Pinpoint the cell where the given text exists, returning its (x, y) midpoint coordinate. 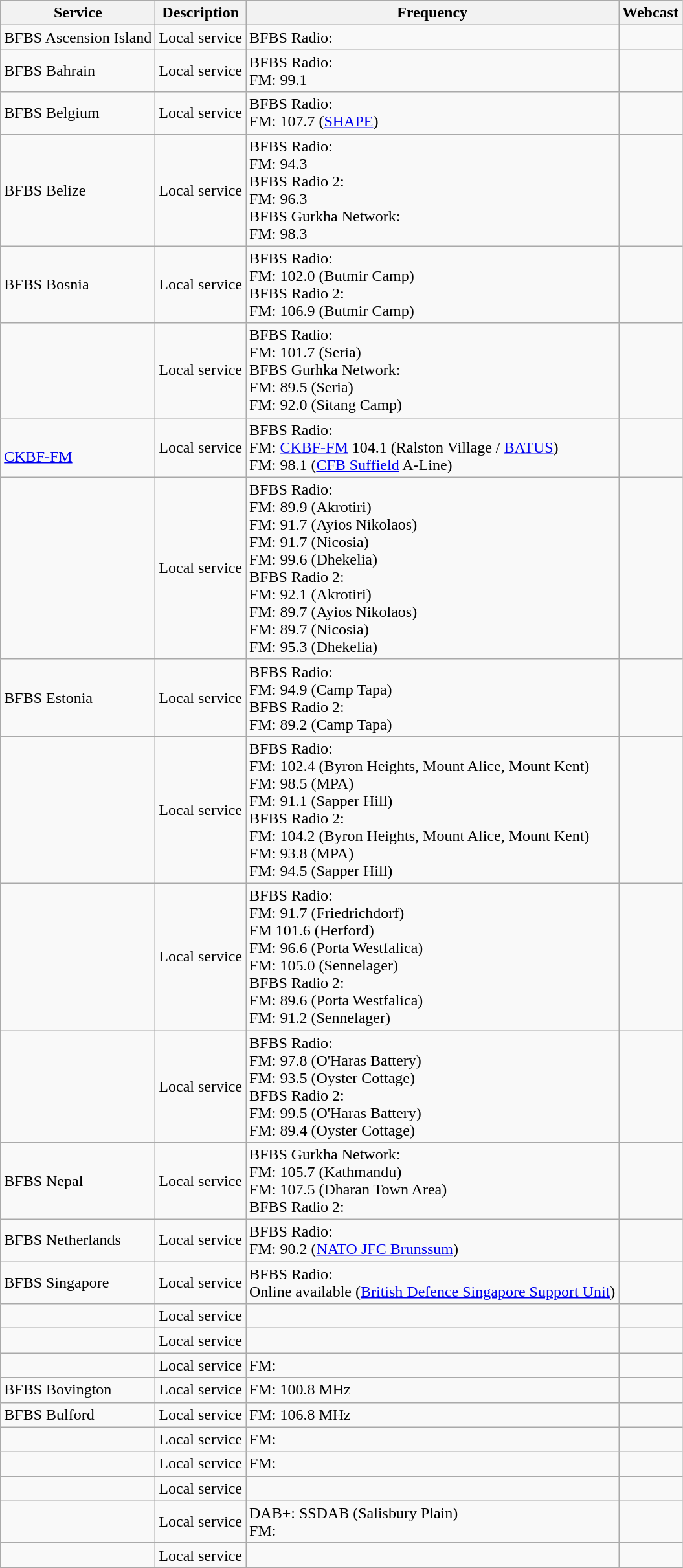
BFBS Radio:FM: 101.7 (Seria)BFBS Gurhka Network:FM: 89.5 (Seria)FM: 92.0 (Sitang Camp) (432, 370)
BFBS Bahrain (78, 71)
BFBS Radio:FM: CKBF-FM 104.1 (Ralston Village / BATUS)FM: 98.1 (CFB Suffield A-Line) (432, 447)
FM: 100.8 MHz (432, 1390)
BFBS Radio:Online available (British Defence Singapore Support Unit) (432, 1283)
BFBS Bovington (78, 1390)
FM: 106.8 MHz (432, 1415)
BFBS Radio:FM: 97.8 (O'Haras Battery)FM: 93.5 (Oyster Cottage)BFBS Radio 2:FM: 99.5 (O'Haras Battery)FM: 89.4 (Oyster Cottage) (432, 1086)
BFBS Radio:FM: 94.3BFBS Radio 2:FM: 96.3BFBS Gurkha Network:FM: 98.3 (432, 190)
BFBS Radio:FM: 90.2 (NATO JFC Brunssum) (432, 1240)
DAB+: SSDAB (Salisbury Plain)FM: (432, 1521)
Description (201, 13)
BFBS Belize (78, 190)
BFBS Radio:FM: 107.7 (SHAPE) (432, 113)
BFBS Gurkha Network:FM: 105.7 (Kathmandu)FM: 107.5 (Dharan Town Area)BFBS Radio 2: (432, 1181)
BFBS Radio:FM: 102.0 (Butmir Camp)BFBS Radio 2:FM: 106.9 (Butmir Camp) (432, 285)
BFBS Singapore (78, 1283)
Frequency (432, 13)
BFBS Ascension Island (78, 38)
BFBS Bosnia (78, 285)
BFBS Radio:FM: 99.1 (432, 71)
BFBS Estonia (78, 698)
Webcast (651, 13)
Service (78, 13)
BFBS Nepal (78, 1181)
BFBS Radio: (432, 38)
BFBS Belgium (78, 113)
BFBS Netherlands (78, 1240)
BFBS Radio:FM: 94.9 (Camp Tapa)BFBS Radio 2:FM: 89.2 (Camp Tapa) (432, 698)
BFBS Bulford (78, 1415)
CKBF-FM (78, 447)
